Determine the (x, y) coordinate at the center of the cell enclosing the given text.  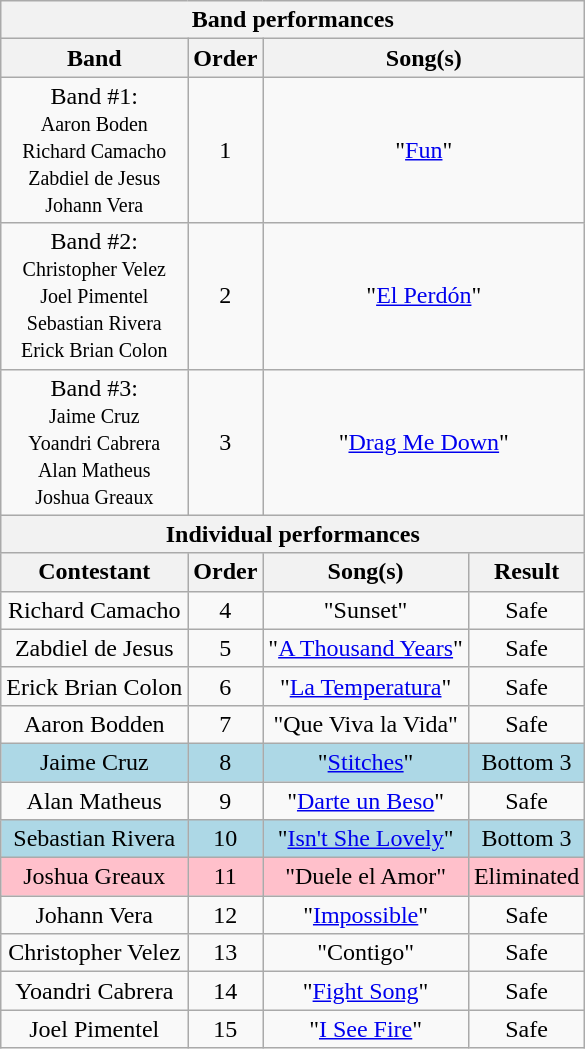
"Que Viva la Vida" (366, 724)
10 (226, 839)
7 (226, 724)
Joshua Greaux (94, 877)
"La Temperatura" (366, 686)
"Fight Song" (366, 991)
Erick Brian Colon (94, 686)
"Contigo" (366, 953)
"Fun" (424, 150)
5 (226, 648)
Richard Camacho (94, 610)
Sebastian Rivera (94, 839)
4 (226, 610)
Aaron Bodden (94, 724)
Zabdiel de Jesus (94, 648)
13 (226, 953)
"Impossible" (366, 915)
Alan Matheus (94, 801)
Christopher Velez (94, 953)
8 (226, 762)
2 (226, 296)
1 (226, 150)
"Stitches" (366, 762)
"Sunset" (366, 610)
Individual performances (293, 534)
"I See Fire" (366, 1029)
Band #3:Jaime CruzYoandri CabreraAlan MatheusJoshua Greaux (94, 442)
Contestant (94, 572)
"Darte un Beso" (366, 801)
Yoandri Cabrera (94, 991)
"Drag Me Down" (424, 442)
15 (226, 1029)
3 (226, 442)
Band #1:Aaron BodenRichard CamachoZabdiel de JesusJohann Vera (94, 150)
Result (526, 572)
"El Perdón" (424, 296)
Joel Pimentel (94, 1029)
12 (226, 915)
Eliminated (526, 877)
"Duele el Amor" (366, 877)
"A Thousand Years" (366, 648)
Band performances (293, 20)
9 (226, 801)
Jaime Cruz (94, 762)
Johann Vera (94, 915)
6 (226, 686)
Band #2:Christopher VelezJoel PimentelSebastian RiveraErick Brian Colon (94, 296)
14 (226, 991)
11 (226, 877)
Band (94, 58)
"Isn't She Lovely" (366, 839)
